Extract the [x, y] coordinate from the center of the cell holding the provided text.  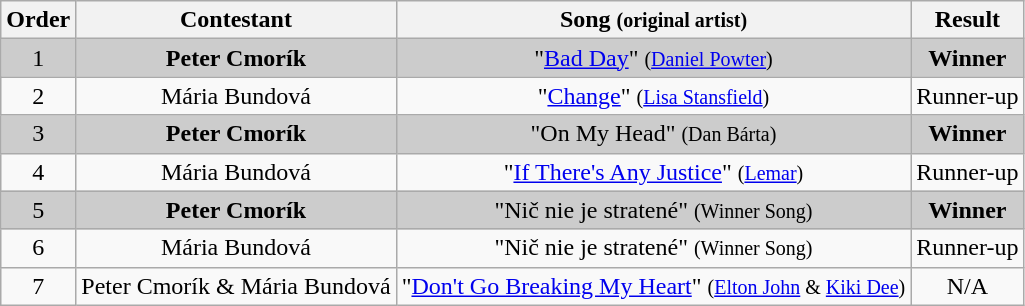
6 [38, 248]
Song (original artist) [654, 20]
Peter Cmorík & Mária Bundová [236, 286]
Order [38, 20]
"If There's Any Justice" (Lemar) [654, 172]
"On My Head" (Dan Bárta) [654, 134]
4 [38, 172]
Result [968, 20]
3 [38, 134]
Contestant [236, 20]
"Bad Day" (Daniel Powter) [654, 58]
2 [38, 96]
5 [38, 210]
N/A [968, 286]
7 [38, 286]
"Change" (Lisa Stansfield) [654, 96]
"Don't Go Breaking My Heart" (Elton John & Kiki Dee) [654, 286]
1 [38, 58]
